Search for the cell housing the specified text and yield its [x, y] center coordinate. 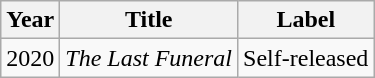
The Last Funeral [149, 58]
Title [149, 20]
Year [30, 20]
Self-released [306, 58]
2020 [30, 58]
Label [306, 20]
